Search for the cell housing the specified text and yield its [x, y] center coordinate. 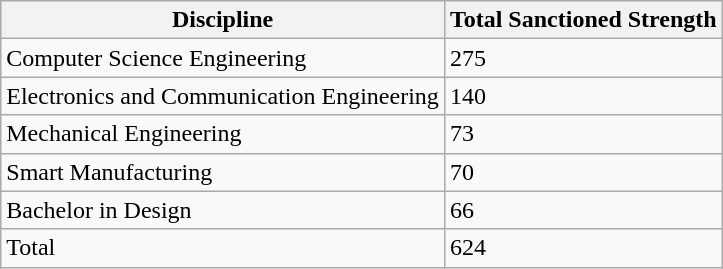
Electronics and Communication Engineering [223, 96]
Bachelor in Design [223, 210]
140 [583, 96]
Computer Science Engineering [223, 58]
275 [583, 58]
Mechanical Engineering [223, 134]
Smart Manufacturing [223, 172]
73 [583, 134]
Total Sanctioned Strength [583, 20]
66 [583, 210]
70 [583, 172]
Total [223, 248]
Discipline [223, 20]
624 [583, 248]
